Identify which cell holds the provided text, then report its (x, y) central coordinate. 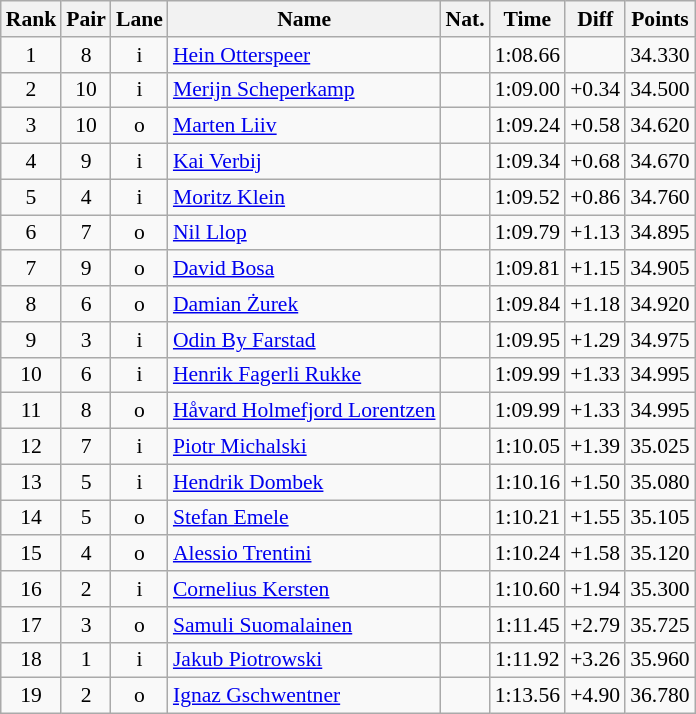
Kai Verbij (304, 162)
Ignaz Gschwentner (304, 696)
David Bosa (304, 269)
Jakub Piotrowski (304, 660)
+0.34 (595, 90)
1:09.52 (528, 197)
1:09.00 (528, 90)
+3.26 (595, 660)
11 (32, 411)
34.760 (660, 197)
35.025 (660, 447)
35.300 (660, 589)
Points (660, 19)
34.920 (660, 304)
1:10.05 (528, 447)
34.905 (660, 269)
1:09.95 (528, 340)
35.080 (660, 482)
+1.15 (595, 269)
+1.13 (595, 233)
1:09.24 (528, 126)
15 (32, 554)
+1.94 (595, 589)
+1.29 (595, 340)
Alessio Trentini (304, 554)
1:10.21 (528, 518)
1:09.84 (528, 304)
16 (32, 589)
+2.79 (595, 625)
1:10.16 (528, 482)
34.895 (660, 233)
12 (32, 447)
18 (32, 660)
Rank (32, 19)
Marten Liiv (304, 126)
+0.86 (595, 197)
+1.39 (595, 447)
Pair (86, 19)
34.670 (660, 162)
13 (32, 482)
14 (32, 518)
1:09.79 (528, 233)
35.120 (660, 554)
Hein Otterspeer (304, 55)
Diff (595, 19)
Odin By Farstad (304, 340)
+1.50 (595, 482)
Merijn Scheperkamp (304, 90)
1:11.92 (528, 660)
Henrik Fagerli Rukke (304, 375)
1:10.60 (528, 589)
34.330 (660, 55)
34.500 (660, 90)
34.975 (660, 340)
35.960 (660, 660)
+4.90 (595, 696)
Hendrik Dombek (304, 482)
36.780 (660, 696)
Nil Llop (304, 233)
19 (32, 696)
+0.58 (595, 126)
+1.58 (595, 554)
+1.55 (595, 518)
1:11.45 (528, 625)
Moritz Klein (304, 197)
35.725 (660, 625)
Piotr Michalski (304, 447)
Damian Żurek (304, 304)
Name (304, 19)
17 (32, 625)
+0.68 (595, 162)
1:09.81 (528, 269)
Lane (140, 19)
Håvard Holmefjord Lorentzen (304, 411)
Time (528, 19)
+1.18 (595, 304)
34.620 (660, 126)
Cornelius Kersten (304, 589)
1:09.34 (528, 162)
Stefan Emele (304, 518)
1:13.56 (528, 696)
1:08.66 (528, 55)
1:10.24 (528, 554)
35.105 (660, 518)
Samuli Suomalainen (304, 625)
Nat. (466, 19)
